Return the [x, y] coordinate for the center point of the cell that contains the specified text.  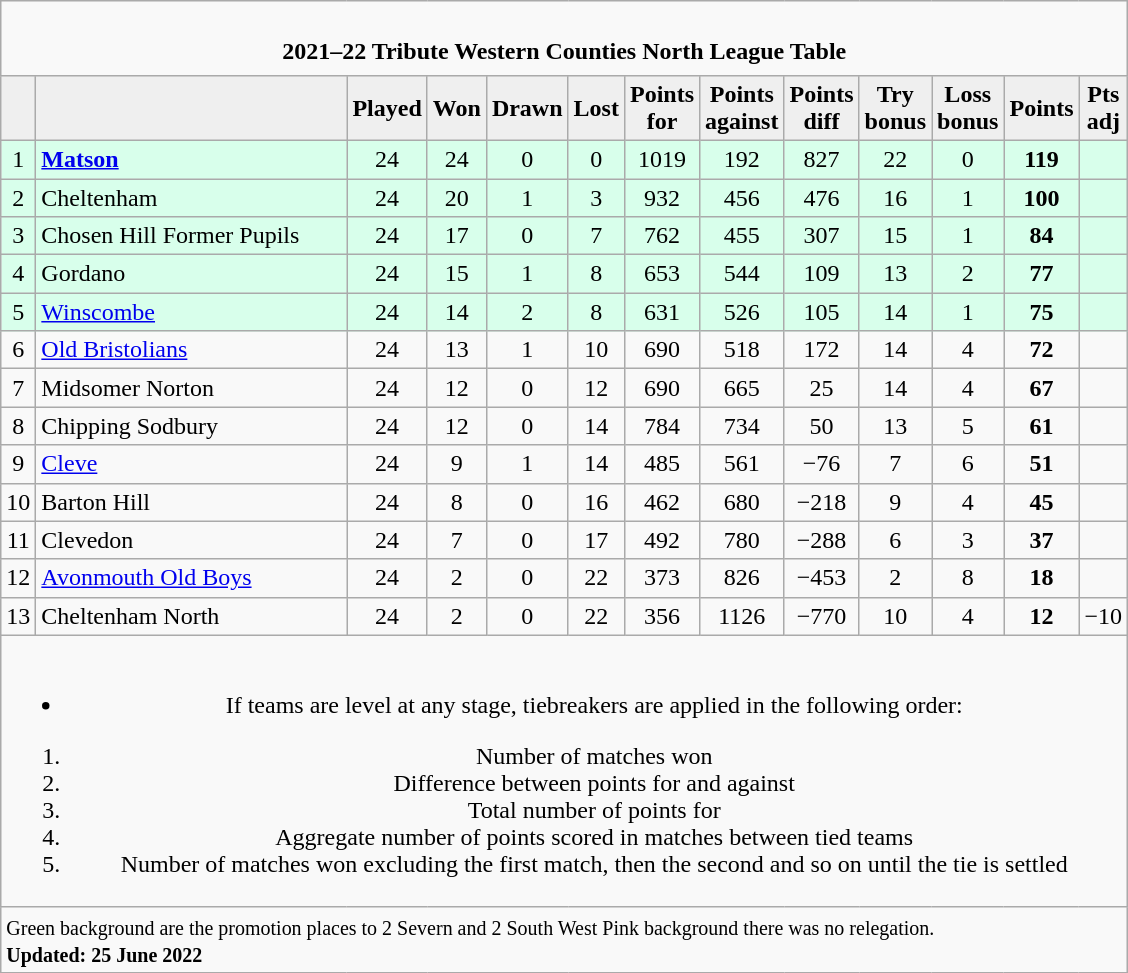
680 [742, 502]
20 [456, 197]
45 [1042, 502]
119 [1042, 159]
37 [1042, 540]
11 [18, 540]
−288 [822, 540]
72 [1042, 350]
−218 [822, 502]
77 [1042, 274]
50 [822, 426]
Lost [596, 108]
Cleve [192, 464]
762 [662, 236]
Points for [662, 108]
356 [662, 616]
476 [822, 197]
Points [1042, 108]
1126 [742, 616]
192 [742, 159]
Cheltenham North [192, 616]
Cheltenham [192, 197]
Gordano [192, 274]
544 [742, 274]
100 [1042, 197]
−770 [822, 616]
Points diff [822, 108]
492 [662, 540]
826 [742, 578]
67 [1042, 388]
Pts adj [1104, 108]
51 [1042, 464]
485 [662, 464]
18 [1042, 578]
665 [742, 388]
Avonmouth Old Boys [192, 578]
631 [662, 312]
105 [822, 312]
734 [742, 426]
462 [662, 502]
1019 [662, 159]
Loss bonus [968, 108]
Played [387, 108]
61 [1042, 426]
Winscombe [192, 312]
Barton Hill [192, 502]
172 [822, 350]
−453 [822, 578]
Clevedon [192, 540]
Drawn [527, 108]
Points against [742, 108]
25 [822, 388]
456 [742, 197]
Try bonus [895, 108]
Chosen Hill Former Pupils [192, 236]
Old Bristolians [192, 350]
455 [742, 236]
784 [662, 426]
Matson [192, 159]
561 [742, 464]
Green background are the promotion places to 2 Severn and 2 South West Pink background there was no relegation.Updated: 25 June 2022 [564, 940]
653 [662, 274]
Chipping Sodbury [192, 426]
−76 [822, 464]
307 [822, 236]
Won [456, 108]
−10 [1104, 616]
932 [662, 197]
526 [742, 312]
75 [1042, 312]
84 [1042, 236]
827 [822, 159]
373 [662, 578]
109 [822, 274]
Midsomer Norton [192, 388]
518 [742, 350]
780 [742, 540]
